Determine the [X, Y] coordinate at the center of the cell enclosing the given text.  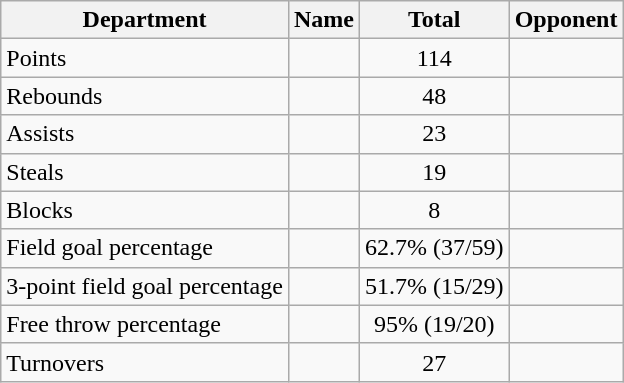
Assists [145, 134]
Total [434, 20]
Turnovers [145, 362]
51.7% (15/29) [434, 286]
114 [434, 58]
Department [145, 20]
27 [434, 362]
8 [434, 210]
Free throw percentage [145, 324]
Blocks [145, 210]
62.7% (37/59) [434, 248]
Field goal percentage [145, 248]
19 [434, 172]
Points [145, 58]
48 [434, 96]
Opponent [566, 20]
Name [324, 20]
Steals [145, 172]
95% (19/20) [434, 324]
23 [434, 134]
Rebounds [145, 96]
3-point field goal percentage [145, 286]
